Detect which cell encompasses the target text, then output its (X, Y) center coordinate. 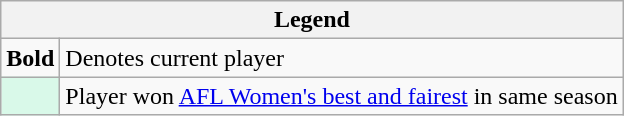
Bold (30, 58)
Legend (312, 20)
Denotes current player (342, 58)
Player won AFL Women's best and fairest in same season (342, 96)
